Search for the cell housing the specified text and yield its [x, y] center coordinate. 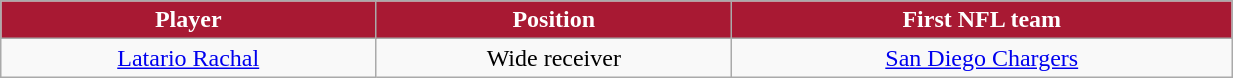
San Diego Chargers [982, 58]
Player [188, 20]
Wide receiver [554, 58]
Position [554, 20]
First NFL team [982, 20]
Latario Rachal [188, 58]
